Return (X, Y) of the center of cell containing provided text 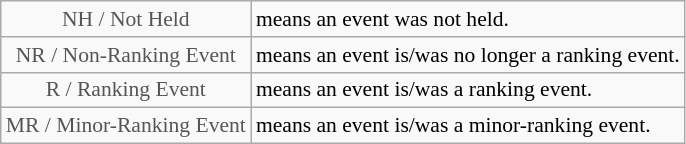
MR / Minor-Ranking Event (126, 126)
NR / Non-Ranking Event (126, 55)
means an event is/was a ranking event. (468, 90)
means an event is/was no longer a ranking event. (468, 55)
R / Ranking Event (126, 90)
NH / Not Held (126, 19)
means an event is/was a minor-ranking event. (468, 126)
means an event was not held. (468, 19)
